Return the [X, Y] coordinate for the center point of the cell that contains the specified text.  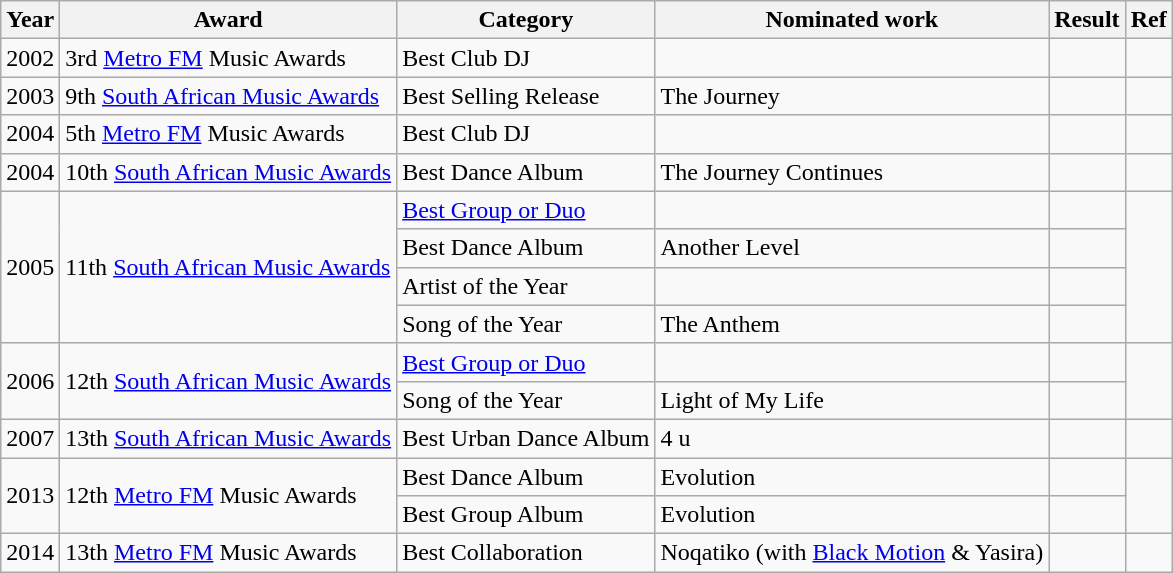
2014 [30, 553]
11th South African Music Awards [228, 267]
12th South African Music Awards [228, 381]
9th South African Music Awards [228, 96]
Another Level [852, 248]
Category [526, 20]
2002 [30, 58]
2003 [30, 96]
2006 [30, 381]
4 u [852, 438]
Noqatiko (with Black Motion & Yasira) [852, 553]
Result [1087, 20]
2005 [30, 267]
2013 [30, 496]
13th Metro FM Music Awards [228, 553]
The Journey [852, 96]
The Anthem [852, 324]
Best Group Album [526, 515]
3rd Metro FM Music Awards [228, 58]
12th Metro FM Music Awards [228, 496]
Year [30, 20]
Artist of the Year [526, 286]
Award [228, 20]
5th Metro FM Music Awards [228, 134]
Nominated work [852, 20]
Ref [1148, 20]
13th South African Music Awards [228, 438]
The Journey Continues [852, 172]
Light of My Life [852, 400]
Best Selling Release [526, 96]
10th South African Music Awards [228, 172]
Best Collaboration [526, 553]
2007 [30, 438]
Best Urban Dance Album [526, 438]
